For the text-containing cell, return its midpoint in (X, Y) coordinate format. 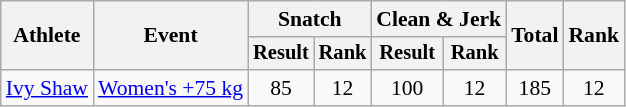
Athlete (47, 36)
85 (281, 88)
Event (170, 36)
Clean & Jerk (438, 19)
Total (534, 36)
Snatch (310, 19)
Ivy Shaw (47, 88)
100 (407, 88)
Women's +75 kg (170, 88)
185 (534, 88)
